Locate the cell with the specified text and output its (X, Y) center coordinate. 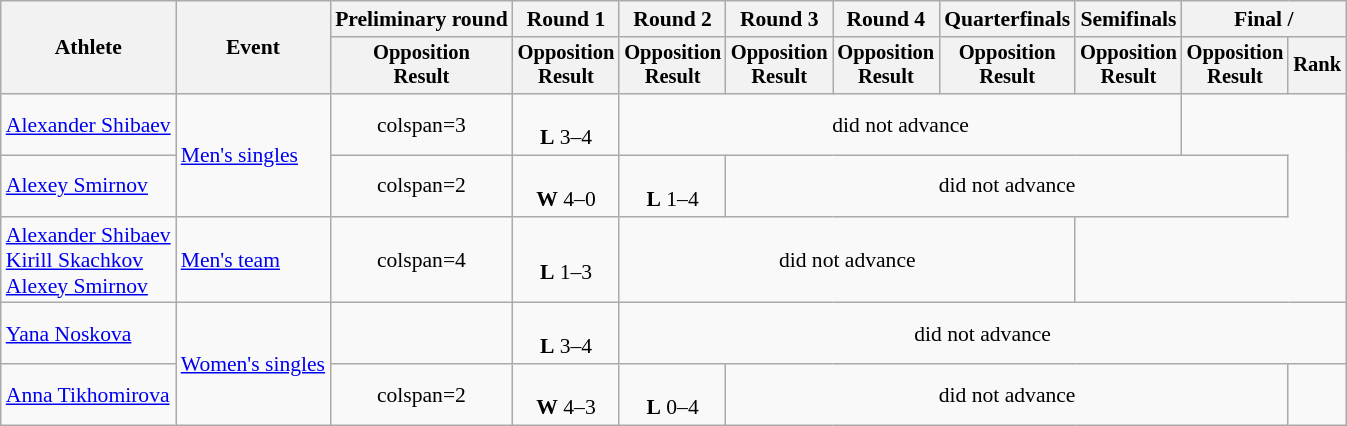
W 4–3 (566, 394)
Men's team (253, 260)
Semifinals (1128, 19)
Alexander Shibaev (88, 124)
Women's singles (253, 364)
Men's singles (253, 155)
Alexander ShibaevKirill SkachkovAlexey Smirnov (88, 260)
Round 4 (886, 19)
Round 3 (780, 19)
Athlete (88, 48)
L 1–4 (672, 186)
L 1–3 (566, 260)
L 0–4 (672, 394)
Alexey Smirnov (88, 186)
Final / (1264, 19)
Preliminary round (422, 19)
Quarterfinals (1007, 19)
Round 1 (566, 19)
Event (253, 48)
colspan=3 (422, 124)
W 4–0 (566, 186)
colspan=4 (422, 260)
Round 2 (672, 19)
Yana Noskova (88, 334)
Rank (1317, 66)
Anna Tikhomirova (88, 394)
